Return the [x, y] coordinate for the center point of the cell that contains the specified text.  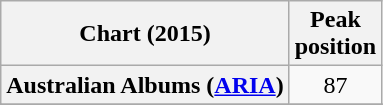
Australian Albums (ARIA) [145, 85]
87 [335, 85]
Chart (2015) [145, 34]
Peak position [335, 34]
